Pinpoint the cell where the given text exists, returning its (x, y) midpoint coordinate. 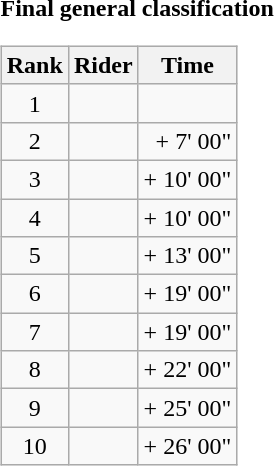
+ 13' 00" (188, 256)
Rank (34, 65)
Time (188, 65)
2 (34, 141)
+ 7' 00" (188, 141)
6 (34, 294)
8 (34, 370)
4 (34, 217)
+ 26' 00" (188, 446)
5 (34, 256)
9 (34, 408)
Rider (103, 65)
10 (34, 446)
3 (34, 179)
+ 25' 00" (188, 408)
+ 22' 00" (188, 370)
7 (34, 332)
1 (34, 103)
